Detect which cell encompasses the target text, then output its [x, y] center coordinate. 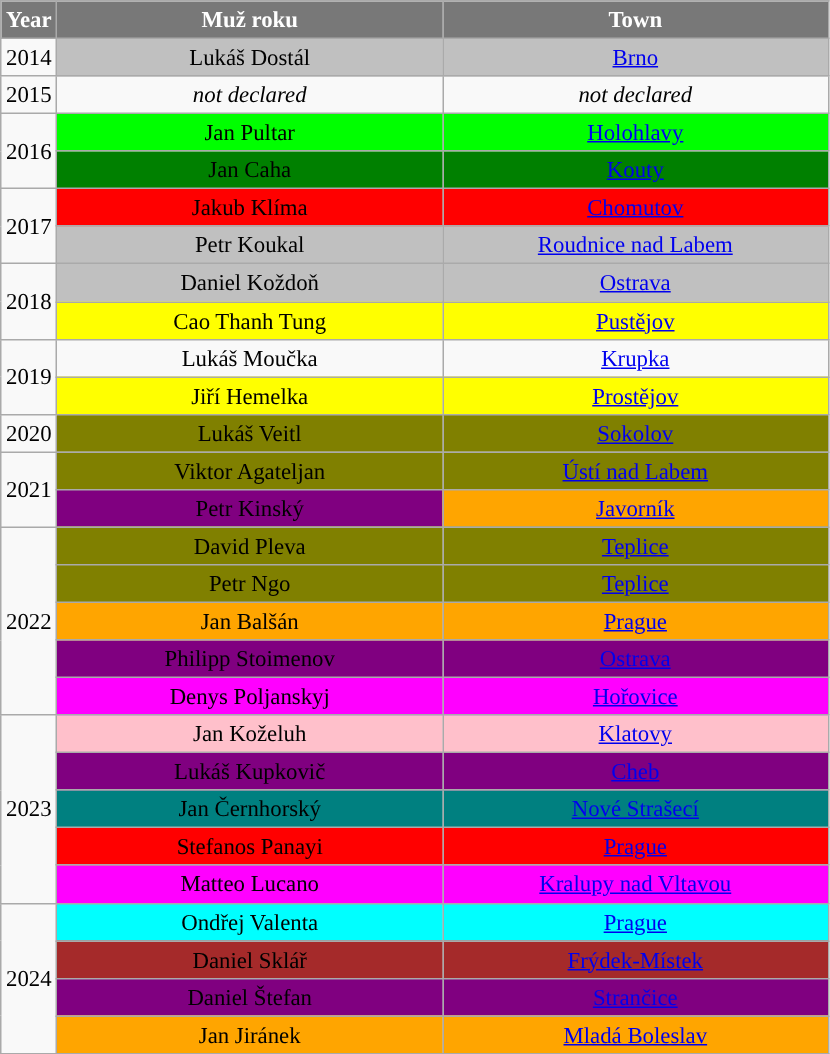
Pustějov [635, 321]
Cao Thanh Tung [250, 321]
Holohlavy [635, 133]
Jakub Klíma [250, 208]
Cheb [635, 772]
Sokolov [635, 433]
Jan Jiránek [250, 1035]
Roudnice nad Labem [635, 245]
Matteo Lucano [250, 885]
2014 [29, 58]
Jan Caha [250, 170]
Javorník [635, 509]
Denys Poljanskyj [250, 697]
Petr Kinský [250, 509]
Prostějov [635, 396]
Muž roku [250, 20]
Hořovice [635, 697]
Krupka [635, 358]
2019 [29, 376]
2024 [29, 978]
2015 [29, 95]
Nové Strašecí [635, 809]
Town [635, 20]
2020 [29, 433]
Mladá Boleslav [635, 1035]
2018 [29, 302]
Strančice [635, 997]
Stefanos Panayi [250, 847]
Frýdek-Místek [635, 960]
Kouty [635, 170]
Jan Pultar [250, 133]
Jiří Hemelka [250, 396]
2023 [29, 809]
Jan Balšán [250, 621]
Viktor Agateljan [250, 471]
2021 [29, 490]
Jan Koželuh [250, 734]
2017 [29, 226]
Lukáš Moučka [250, 358]
Daniel Štefan [250, 997]
2016 [29, 152]
Lukáš Dostál [250, 58]
Daniel Koždoň [250, 283]
Lukáš Kupkovič [250, 772]
Petr Koukal [250, 245]
Year [29, 20]
Daniel Sklář [250, 960]
Chomutov [635, 208]
Kralupy nad Vltavou [635, 885]
Lukáš Veitl [250, 433]
2022 [29, 621]
David Pleva [250, 546]
Ondřej Valenta [250, 922]
Petr Ngo [250, 584]
Philipp Stoimenov [250, 659]
Jan Černhorský [250, 809]
Klatovy [635, 734]
Ústí nad Labem [635, 471]
Brno [635, 58]
